Identify which cell holds the provided text, then report its [x, y] central coordinate. 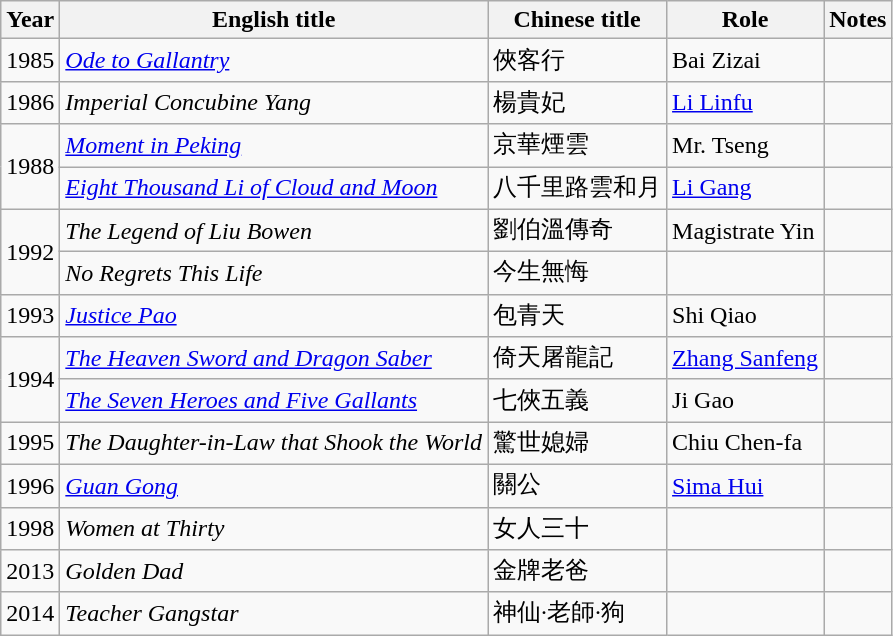
京華煙雲 [578, 146]
八千里路雲和月 [578, 188]
Year [30, 20]
驚世媳婦 [578, 444]
The Daughter-in-Law that Shook the World [274, 444]
2014 [30, 614]
Sima Hui [746, 486]
Imperial Concubine Yang [274, 102]
Women at Thirty [274, 528]
倚天屠龍記 [578, 358]
Magistrate Yin [746, 230]
1988 [30, 166]
1992 [30, 252]
1993 [30, 316]
Moment in Peking [274, 146]
Bai Zizai [746, 60]
包青天 [578, 316]
Justice Pao [274, 316]
1995 [30, 444]
Eight Thousand Li of Cloud and Moon [274, 188]
No Regrets This Life [274, 274]
Notes [858, 20]
楊貴妃 [578, 102]
Golden Dad [274, 572]
Zhang Sanfeng [746, 358]
1996 [30, 486]
俠客行 [578, 60]
Mr. Tseng [746, 146]
關公 [578, 486]
Role [746, 20]
Ji Gao [746, 400]
Li Linfu [746, 102]
Li Gang [746, 188]
女人三十 [578, 528]
七俠五義 [578, 400]
English title [274, 20]
Chinese title [578, 20]
Shi Qiao [746, 316]
神仙·老師·狗 [578, 614]
Guan Gong [274, 486]
1985 [30, 60]
1986 [30, 102]
The Legend of Liu Bowen [274, 230]
1998 [30, 528]
The Seven Heroes and Five Gallants [274, 400]
Chiu Chen-fa [746, 444]
The Heaven Sword and Dragon Saber [274, 358]
今生無悔 [578, 274]
劉伯溫傳奇 [578, 230]
1994 [30, 380]
Ode to Gallantry [274, 60]
2013 [30, 572]
金牌老爸 [578, 572]
Teacher Gangstar [274, 614]
